Locate the cell with the specified text and output its (x, y) center coordinate. 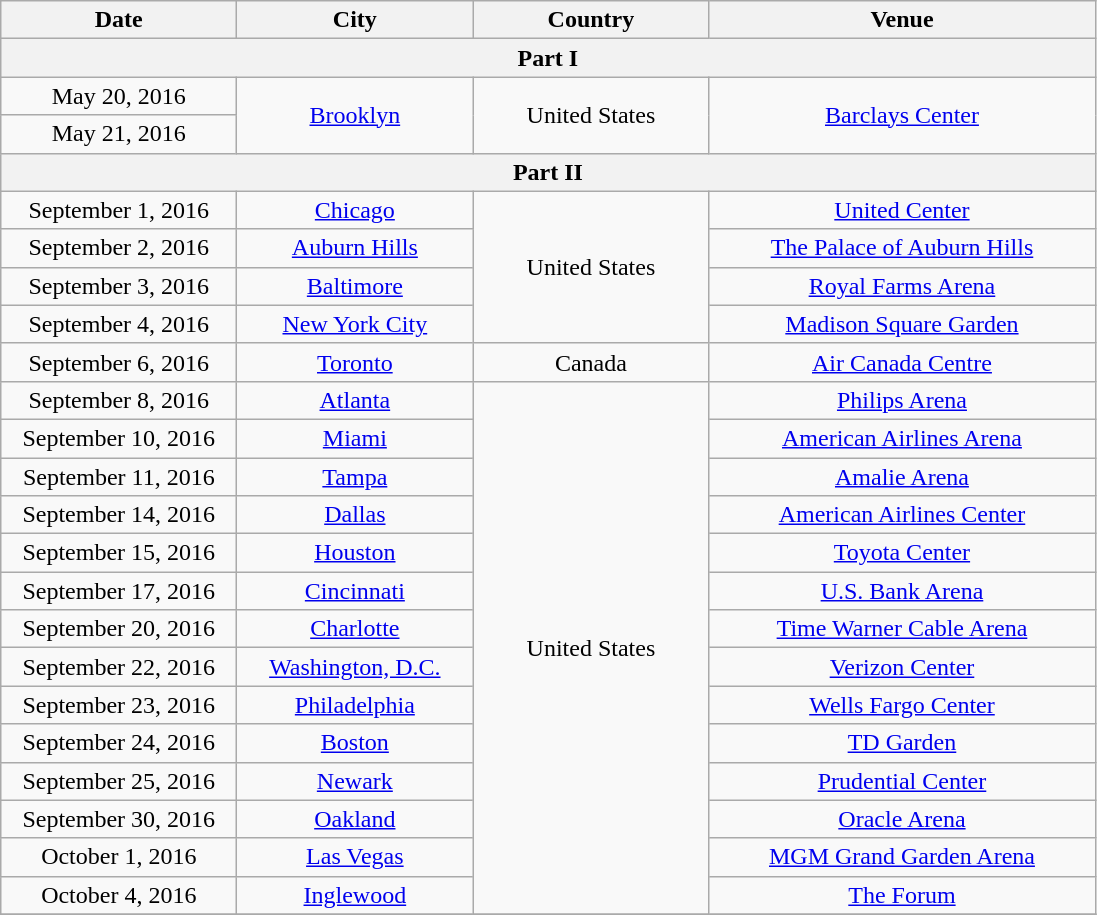
Part II (548, 172)
Brooklyn (355, 115)
Atlanta (355, 400)
Oracle Arena (902, 819)
TD Garden (902, 743)
Inglewood (355, 895)
September 24, 2016 (119, 743)
September 11, 2016 (119, 477)
September 1, 2016 (119, 210)
Toronto (355, 362)
September 8, 2016 (119, 400)
September 20, 2016 (119, 629)
Wells Fargo Center (902, 705)
Tampa (355, 477)
Dallas (355, 515)
September 25, 2016 (119, 781)
Toyota Center (902, 553)
September 30, 2016 (119, 819)
September 22, 2016 (119, 667)
September 17, 2016 (119, 591)
Canada (591, 362)
Part I (548, 58)
Country (591, 20)
September 10, 2016 (119, 438)
United Center (902, 210)
American Airlines Center (902, 515)
Baltimore (355, 286)
The Palace of Auburn Hills (902, 248)
Chicago (355, 210)
Madison Square Garden (902, 324)
October 4, 2016 (119, 895)
Washington, D.C. (355, 667)
Charlotte (355, 629)
MGM Grand Garden Arena (902, 857)
Time Warner Cable Arena (902, 629)
Royal Farms Arena (902, 286)
September 4, 2016 (119, 324)
September 2, 2016 (119, 248)
September 3, 2016 (119, 286)
September 23, 2016 (119, 705)
Miami (355, 438)
Venue (902, 20)
Verizon Center (902, 667)
Newark (355, 781)
U.S. Bank Arena (902, 591)
Amalie Arena (902, 477)
Cincinnati (355, 591)
American Airlines Arena (902, 438)
Boston (355, 743)
Oakland (355, 819)
Air Canada Centre (902, 362)
Las Vegas (355, 857)
Philadelphia (355, 705)
The Forum (902, 895)
September 15, 2016 (119, 553)
May 20, 2016 (119, 96)
New York City (355, 324)
May 21, 2016 (119, 134)
Barclays Center (902, 115)
October 1, 2016 (119, 857)
Philips Arena (902, 400)
Houston (355, 553)
Auburn Hills (355, 248)
September 6, 2016 (119, 362)
September 14, 2016 (119, 515)
Prudential Center (902, 781)
City (355, 20)
Date (119, 20)
